Identify which cell holds the provided text, then report its (X, Y) central coordinate. 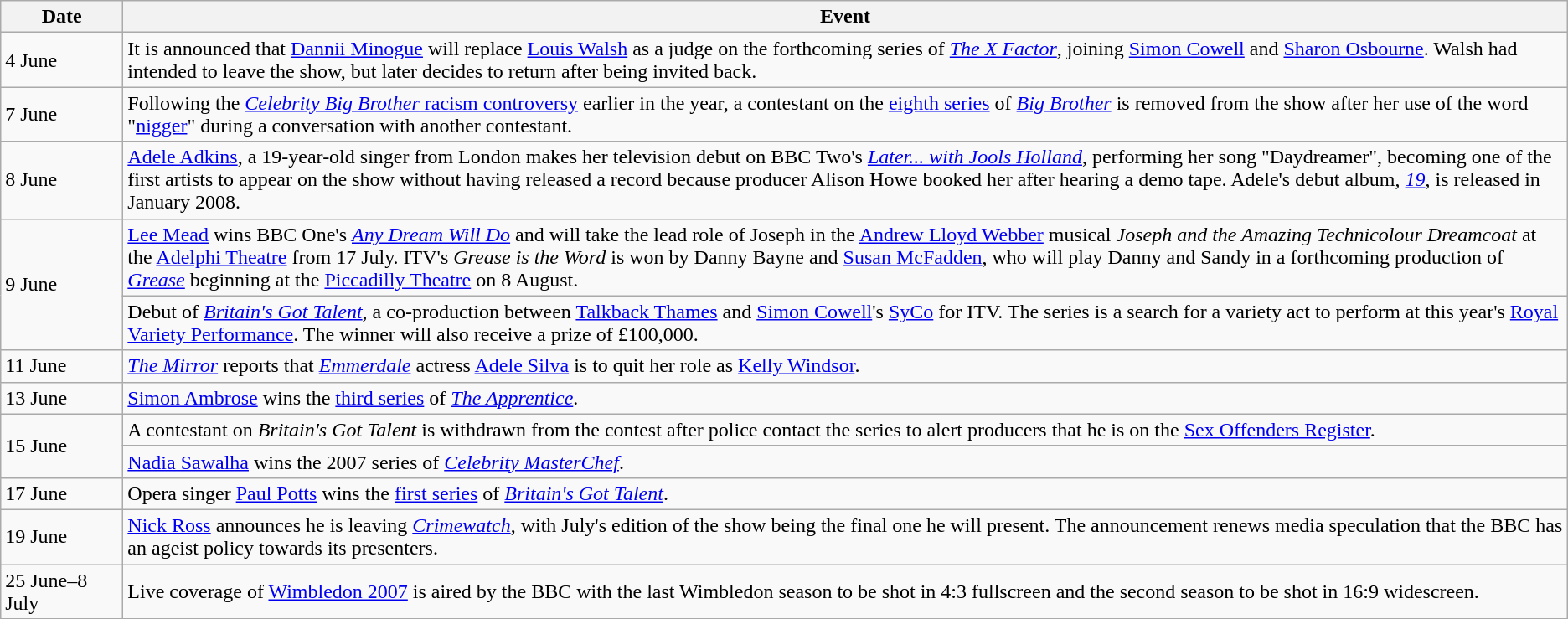
15 June (62, 446)
Simon Ambrose wins the third series of The Apprentice. (845, 398)
19 June (62, 536)
11 June (62, 366)
Opera singer Paul Potts wins the first series of Britain's Got Talent. (845, 493)
Event (845, 17)
9 June (62, 285)
25 June–8 July (62, 591)
Date (62, 17)
8 June (62, 180)
Nadia Sawalha wins the 2007 series of Celebrity MasterChef. (845, 462)
7 June (62, 114)
4 June (62, 60)
The Mirror reports that Emmerdale actress Adele Silva is to quit her role as Kelly Windsor. (845, 366)
17 June (62, 493)
13 June (62, 398)
